Capture the cell that displays the provided text and extract its (X, Y) central coordinate. 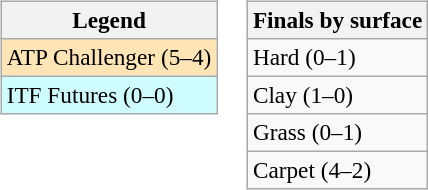
Clay (1–0) (337, 95)
ITF Futures (0–0) (108, 95)
Carpet (4–2) (337, 171)
ATP Challenger (5–4) (108, 57)
Grass (0–1) (337, 133)
Finals by surface (337, 20)
Hard (0–1) (337, 57)
Legend (108, 20)
